Find where the given text appears and provide that cell's center as (X, Y) coordinate. 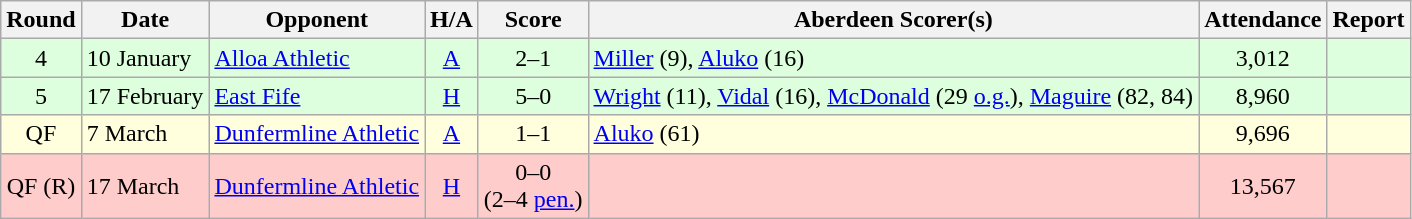
8,960 (1263, 96)
Aberdeen Scorer(s) (894, 20)
H/A (452, 20)
0–0 (2–4 pen.) (533, 186)
9,696 (1263, 134)
17 March (145, 186)
East Fife (317, 96)
5 (41, 96)
QF (R) (41, 186)
Miller (9), Aluko (16) (894, 58)
7 March (145, 134)
13,567 (1263, 186)
Date (145, 20)
Alloa Athletic (317, 58)
1–1 (533, 134)
Score (533, 20)
Opponent (317, 20)
Wright (11), Vidal (16), McDonald (29 o.g.), Maguire (82, 84) (894, 96)
10 January (145, 58)
Attendance (1263, 20)
Aluko (61) (894, 134)
QF (41, 134)
17 February (145, 96)
Round (41, 20)
2–1 (533, 58)
4 (41, 58)
5–0 (533, 96)
Report (1368, 20)
3,012 (1263, 58)
